Provide the [X, Y] coordinate of the cell's center where the given text is located.  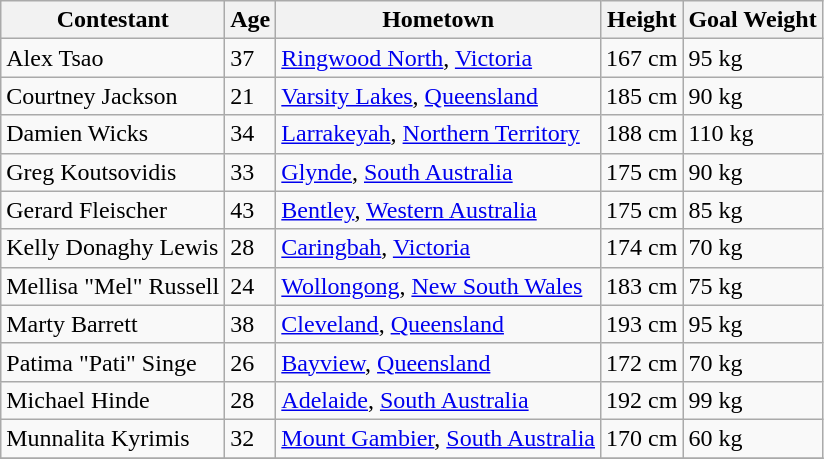
183 cm [642, 286]
Michael Hinde [113, 400]
Height [642, 20]
85 kg [752, 210]
24 [250, 286]
174 cm [642, 248]
21 [250, 96]
99 kg [752, 400]
Greg Koutsovidis [113, 172]
Bayview, Queensland [438, 362]
110 kg [752, 134]
43 [250, 210]
Kelly Donaghy Lewis [113, 248]
Mellisa "Mel" Russell [113, 286]
Wollongong, New South Wales [438, 286]
Varsity Lakes, Queensland [438, 96]
167 cm [642, 58]
Goal Weight [752, 20]
38 [250, 324]
170 cm [642, 438]
Larrakeyah, Northern Territory [438, 134]
33 [250, 172]
Age [250, 20]
Contestant [113, 20]
188 cm [642, 134]
Patima "Pati" Singe [113, 362]
Gerard Fleischer [113, 210]
Bentley, Western Australia [438, 210]
193 cm [642, 324]
75 kg [752, 286]
Hometown [438, 20]
32 [250, 438]
Mount Gambier, South Australia [438, 438]
185 cm [642, 96]
Glynde, South Australia [438, 172]
Cleveland, Queensland [438, 324]
37 [250, 58]
Ringwood North, Victoria [438, 58]
Caringbah, Victoria [438, 248]
Marty Barrett [113, 324]
Damien Wicks [113, 134]
Munnalita Kyrimis [113, 438]
34 [250, 134]
172 cm [642, 362]
Adelaide, South Australia [438, 400]
192 cm [642, 400]
26 [250, 362]
Courtney Jackson [113, 96]
60 kg [752, 438]
Alex Tsao [113, 58]
